Return the [X, Y] coordinate for the center point of the cell that contains the specified text.  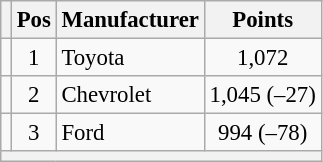
Ford [130, 133]
Pos [34, 20]
Chevrolet [130, 95]
Points [262, 20]
1 [34, 58]
2 [34, 95]
1,045 (–27) [262, 95]
994 (–78) [262, 133]
Toyota [130, 58]
3 [34, 133]
1,072 [262, 58]
Manufacturer [130, 20]
